Capture the cell that displays the provided text and extract its (x, y) central coordinate. 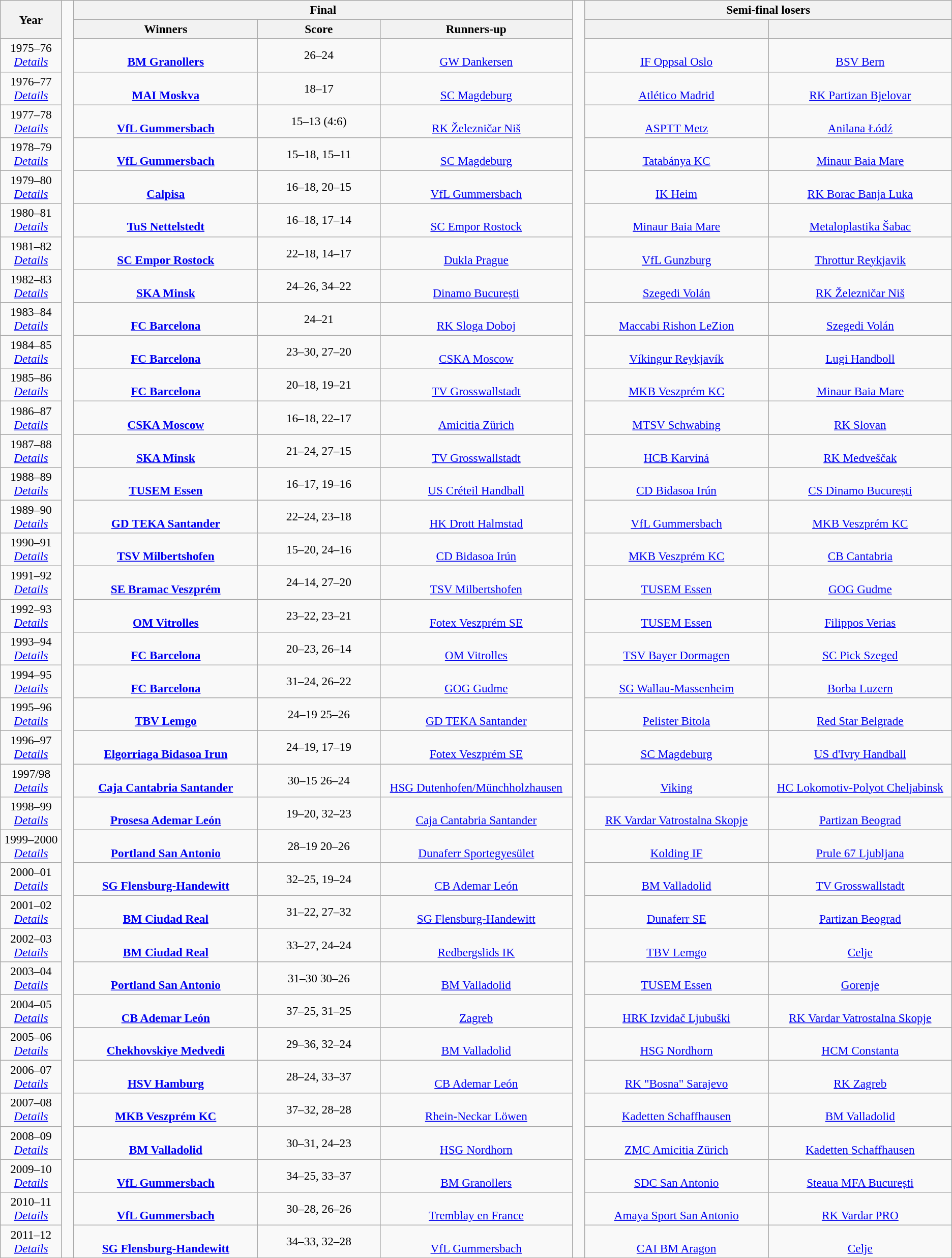
Semi-final losers (768, 10)
1980–81Details (31, 220)
ZMC Amicitia Zürich (676, 1143)
16–18, 17–14 (318, 220)
34–25, 33–37 (318, 1175)
CB Cantabria (860, 549)
Winners (166, 29)
HCM Constanta (860, 1044)
HCB Karviná (676, 451)
Kolding IF (676, 846)
Gorenje (860, 978)
2001–02Details (31, 912)
SDC San Antonio (676, 1175)
Pelister Bitola (676, 714)
HC Lokomotiv-Polyot Cheljabinsk (860, 780)
28–24, 33–37 (318, 1076)
15–18, 15–11 (318, 154)
31–30 30–26 (318, 978)
21–24, 27–15 (318, 451)
SE Bramac Veszprém (166, 582)
15–20, 24–16 (318, 549)
HSV Hamburg (166, 1076)
IF Oppsal Oslo (676, 55)
RK Zagreb (860, 1076)
34–33, 32–28 (318, 1241)
1977–78Details (31, 121)
RK Borac Banja Luka (860, 187)
1979–80Details (31, 187)
SC Pick Szeged (860, 648)
1990–91Details (31, 549)
MTSV Schwabing (676, 417)
23–30, 27–20 (318, 352)
1985–86Details (31, 385)
Dinamo București (476, 286)
20–18, 19–21 (318, 385)
1997/98Details (31, 780)
Dukla Prague (476, 253)
RK Slovan (860, 417)
Steaua MFA București (860, 1175)
28–19 20–26 (318, 846)
Prule 67 Ljubljana (860, 846)
Final (323, 10)
2006–07Details (31, 1076)
Borba Luzern (860, 682)
1975–76Details (31, 55)
Tatabánya KC (676, 154)
Throttur Reykjavik (860, 253)
1976–77Details (31, 89)
20–23, 26–14 (318, 648)
24–14, 27–20 (318, 582)
2004–05Details (31, 1010)
Amaya Sport San Antonio (676, 1209)
HRK Izviđač Ljubuški (676, 1010)
22–18, 14–17 (318, 253)
TuS Nettelstedt (166, 220)
Red Star Belgrade (860, 714)
30–28, 26–26 (318, 1209)
1992–93Details (31, 616)
GW Dankersen (476, 55)
Anilana Łódź (860, 121)
1996–97Details (31, 747)
CAI BM Aragon (676, 1241)
1991–92Details (31, 582)
29–36, 32–24 (318, 1044)
Atlético Madrid (676, 89)
Rhein-Neckar Löwen (476, 1110)
31–22, 27–32 (318, 912)
30–31, 24–23 (318, 1143)
1984–85Details (31, 352)
Tremblay en France (476, 1209)
HK Drott Halmstad (476, 517)
1998–99Details (31, 813)
24–19, 17–19 (318, 747)
Amicitia Zürich (476, 417)
US Créteil Handball (476, 483)
22–24, 23–18 (318, 517)
16–17, 19–16 (318, 483)
RK Sloga Doboj (476, 318)
2010–11Details (31, 1209)
US d'Ivry Handball (860, 747)
Score (318, 29)
1993–94Details (31, 648)
1981–82Details (31, 253)
19–20, 32–23 (318, 813)
RK "Bosna" Sarajevo (676, 1076)
1978–79Details (31, 154)
MAI Moskva (166, 89)
Víkingur Reykjavík (676, 352)
HSG Dutenhofen/Münchholzhausen (476, 780)
31–24, 26–22 (318, 682)
24–21 (318, 318)
2007–08Details (31, 1110)
Dunaferr SE (676, 912)
Year (31, 19)
Redbergslids IK (476, 945)
Lugi Handboll (860, 352)
23–22, 23–21 (318, 616)
30–15 26–24 (318, 780)
1982–83Details (31, 286)
15–13 (4:6) (318, 121)
Viking (676, 780)
2005–06Details (31, 1044)
2009–10Details (31, 1175)
ASPTT Metz (676, 121)
1994–95Details (31, 682)
SG Wallau-Massenheim (676, 682)
Filippos Verias (860, 616)
37–25, 31–25 (318, 1010)
2008–09Details (31, 1143)
BSV Bern (860, 55)
26–24 (318, 55)
2002–03Details (31, 945)
Zagreb (476, 1010)
Prosesa Ademar León (166, 813)
IK Heim (676, 187)
1989–90Details (31, 517)
32–25, 19–24 (318, 879)
RK Vardar PRO (860, 1209)
Metaloplastika Šabac (860, 220)
Dunaferr Sportegyesület (476, 846)
2003–04Details (31, 978)
1999–2000Details (31, 846)
TSV Bayer Dormagen (676, 648)
Maccabi Rishon LeZion (676, 318)
16–18, 22–17 (318, 417)
RK Partizan Bjelovar (860, 89)
18–17 (318, 89)
1995–96Details (31, 714)
Elgorriaga Bidasoa Irun (166, 747)
Chekhovskiye Medvedi (166, 1044)
37–32, 28–28 (318, 1110)
Runners-up (476, 29)
24–19 25–26 (318, 714)
1987–88Details (31, 451)
1983–84Details (31, 318)
1988–89Details (31, 483)
24–26, 34–22 (318, 286)
1986–87Details (31, 417)
2011–12Details (31, 1241)
33–27, 24–24 (318, 945)
CS Dinamo București (860, 483)
2000–01Details (31, 879)
16–18, 20–15 (318, 187)
Calpisa (166, 187)
VfL Gunzburg (676, 253)
RK Medveščak (860, 451)
